Determine the [x, y] coordinate at the center of the cell enclosing the given text.  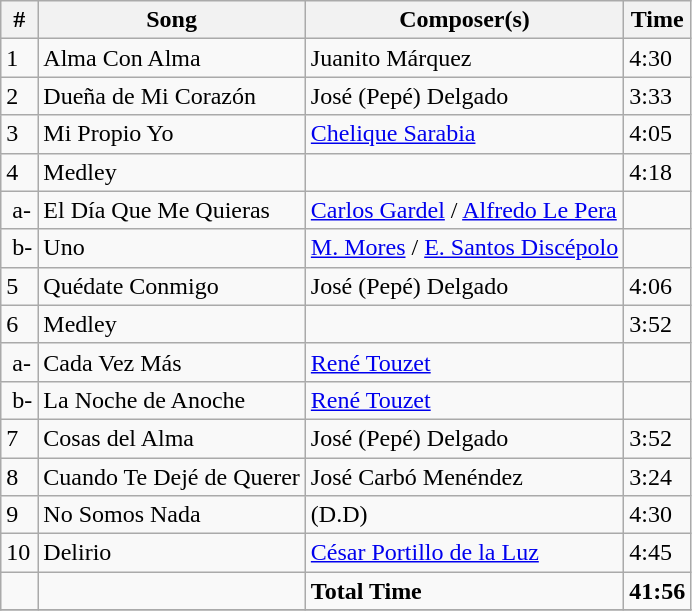
3 [20, 134]
10 [20, 553]
3:33 [658, 96]
4 [20, 172]
9 [20, 515]
José Carbó Menéndez [464, 477]
4:45 [658, 553]
El Día Que Me Quieras [172, 210]
Uno [172, 248]
Carlos Gardel / Alfredo Le Pera [464, 210]
7 [20, 438]
No Somos Nada [172, 515]
Mi Propio Yo [172, 134]
Song [172, 20]
Cuando Te Dejé de Querer [172, 477]
Chelique Sarabia [464, 134]
M. Mores / E. Santos Discépolo [464, 248]
Delirio [172, 553]
4:18 [658, 172]
Juanito Márquez [464, 58]
1 [20, 58]
Quédate Conmigo [172, 286]
4:06 [658, 286]
La Noche de Anoche [172, 400]
# [20, 20]
Dueña de Mi Corazón [172, 96]
Total Time [464, 591]
Composer(s) [464, 20]
Alma Con Alma [172, 58]
4:05 [658, 134]
41:56 [658, 591]
(D.D) [464, 515]
6 [20, 324]
Cosas del Alma [172, 438]
Cada Vez Más [172, 362]
5 [20, 286]
3:24 [658, 477]
8 [20, 477]
César Portillo de la Luz [464, 553]
2 [20, 96]
Time [658, 20]
